From the cell containing the given text, extract its center point as (X, Y) coordinate. 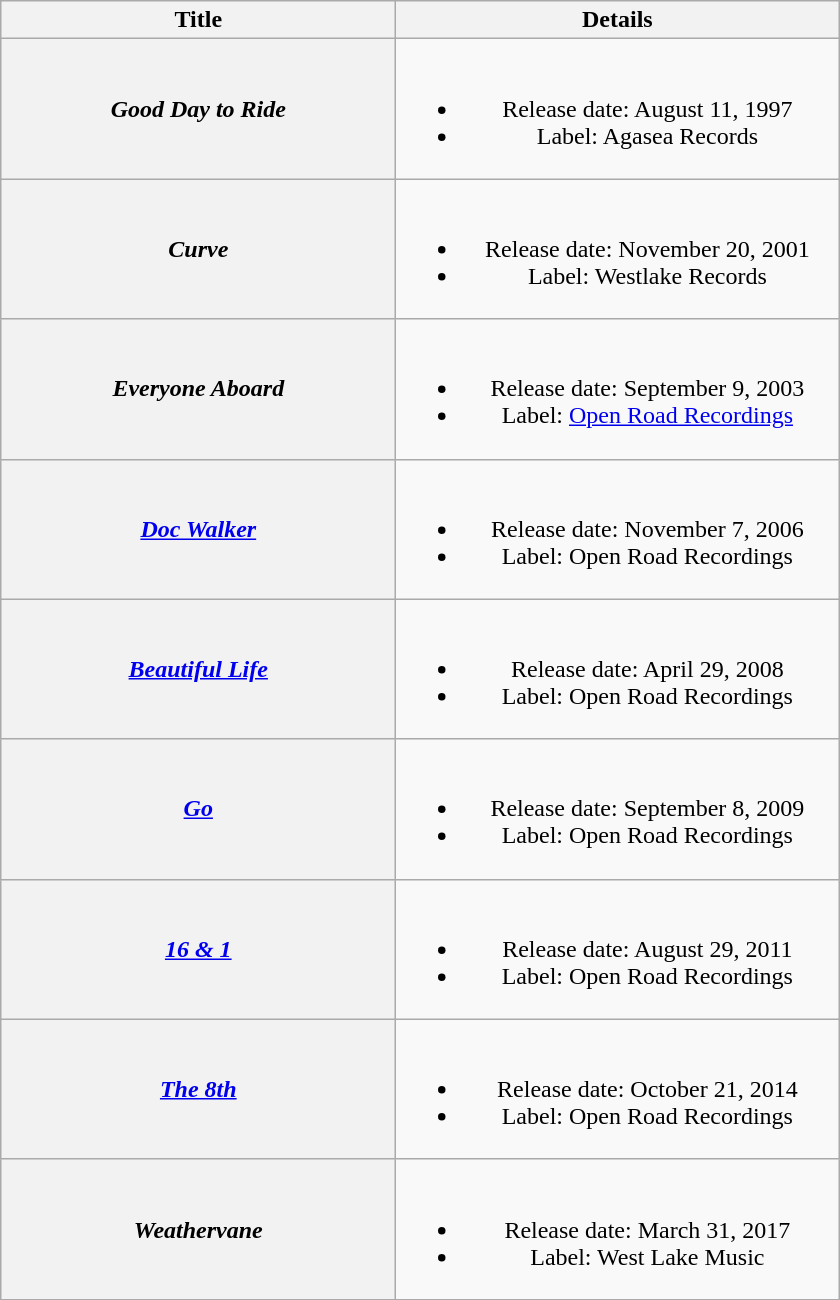
Go (198, 809)
Title (198, 20)
Release date: April 29, 2008Label: Open Road Recordings (618, 669)
Beautiful Life (198, 669)
The 8th (198, 1089)
Release date: August 11, 1997Label: Agasea Records (618, 109)
Release date: September 8, 2009Label: Open Road Recordings (618, 809)
Curve (198, 249)
Weathervane (198, 1229)
16 & 1 (198, 949)
Release date: August 29, 2011Label: Open Road Recordings (618, 949)
Details (618, 20)
Release date: October 21, 2014Label: Open Road Recordings (618, 1089)
Everyone Aboard (198, 389)
Doc Walker (198, 529)
Release date: November 7, 2006Label: Open Road Recordings (618, 529)
Release date: March 31, 2017Label: West Lake Music (618, 1229)
Good Day to Ride (198, 109)
Release date: November 20, 2001Label: Westlake Records (618, 249)
Release date: September 9, 2003Label: Open Road Recordings (618, 389)
